Scan for the cell matching the given text and deliver its (x, y) coordinate at center. 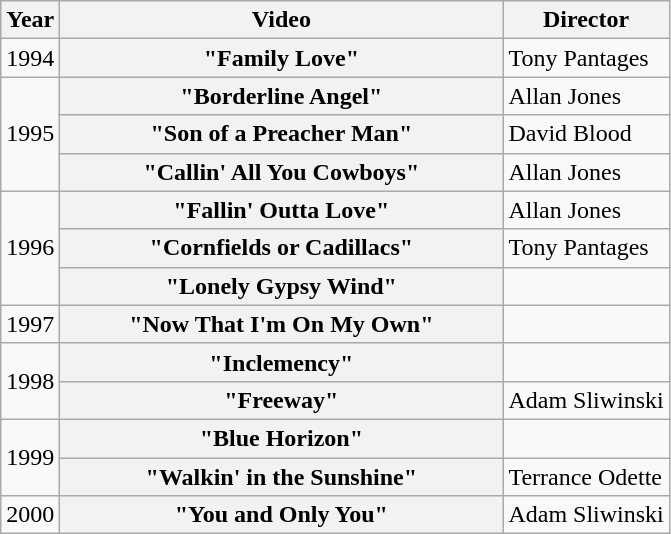
"Blue Horizon" (282, 438)
Year (30, 20)
"Now That I'm On My Own" (282, 324)
"Son of a Preacher Man" (282, 134)
David Blood (586, 134)
"Freeway" (282, 400)
"Cornfields or Cadillacs" (282, 248)
1994 (30, 58)
"Family Love" (282, 58)
"Fallin' Outta Love" (282, 210)
1996 (30, 248)
Director (586, 20)
1997 (30, 324)
"You and Only You" (282, 515)
Terrance Odette (586, 477)
"Inclemency" (282, 362)
1995 (30, 134)
"Walkin' in the Sunshine" (282, 477)
1998 (30, 381)
Video (282, 20)
2000 (30, 515)
"Lonely Gypsy Wind" (282, 286)
"Callin' All You Cowboys" (282, 172)
"Borderline Angel" (282, 96)
1999 (30, 457)
